Pinpoint the cell where the given text exists, returning its (x, y) midpoint coordinate. 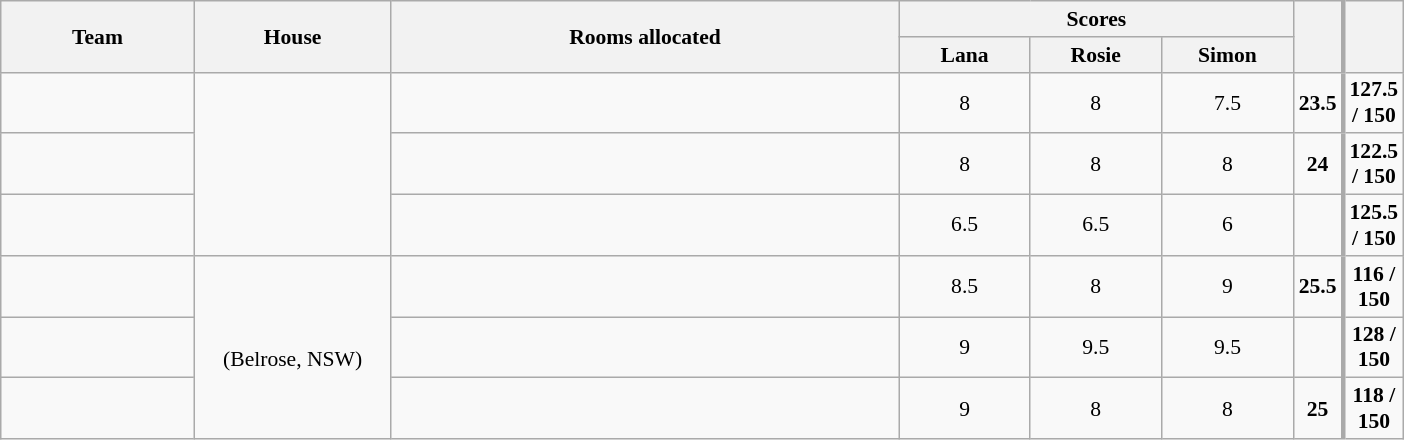
Lana (964, 55)
25.5 (1318, 286)
Rosie (1096, 55)
(Belrose, NSW) (292, 348)
118 / 150 (1373, 408)
8.5 (964, 286)
127.5 / 150 (1373, 102)
116 / 150 (1373, 286)
Simon (1227, 55)
Rooms allocated (645, 36)
House (292, 36)
122.5 / 150 (1373, 164)
6 (1227, 226)
7.5 (1227, 102)
125.5 / 150 (1373, 226)
25 (1318, 408)
24 (1318, 164)
Team (98, 36)
23.5 (1318, 102)
128 / 150 (1373, 348)
Scores (1096, 19)
